Detect which cell encompasses the target text, then output its [X, Y] center coordinate. 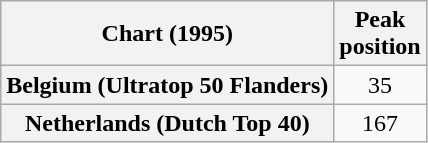
Chart (1995) [168, 34]
35 [380, 85]
Netherlands (Dutch Top 40) [168, 123]
167 [380, 123]
Belgium (Ultratop 50 Flanders) [168, 85]
Peakposition [380, 34]
